Scan for the cell matching the given text and deliver its (x, y) coordinate at center. 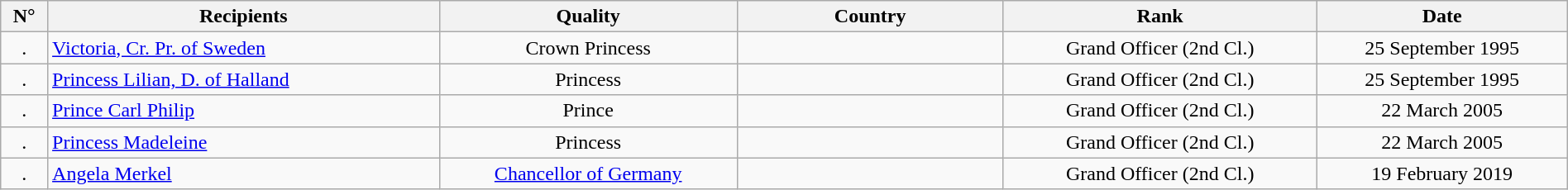
Crown Princess (588, 48)
Princess Madeleine (244, 142)
N° (25, 17)
Date (1442, 17)
Recipients (244, 17)
Princess Lilian, D. of Halland (244, 79)
Chancellor of Germany (588, 173)
Prince (588, 111)
19 February 2019 (1442, 173)
Victoria, Cr. Pr. of Sweden (244, 48)
Country (870, 17)
Prince Carl Philip (244, 111)
Rank (1159, 17)
Quality (588, 17)
Angela Merkel (244, 173)
